From the cell containing the given text, extract its center point as (X, Y) coordinate. 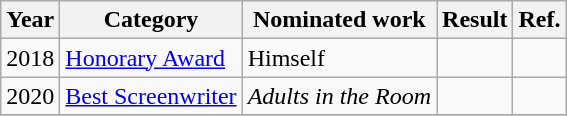
Result (475, 20)
Category (151, 20)
2018 (30, 58)
Ref. (540, 20)
Best Screenwriter (151, 96)
Himself (339, 58)
2020 (30, 96)
Year (30, 20)
Adults in the Room (339, 96)
Honorary Award (151, 58)
Nominated work (339, 20)
